Identify which cell holds the provided text, then report its (x, y) central coordinate. 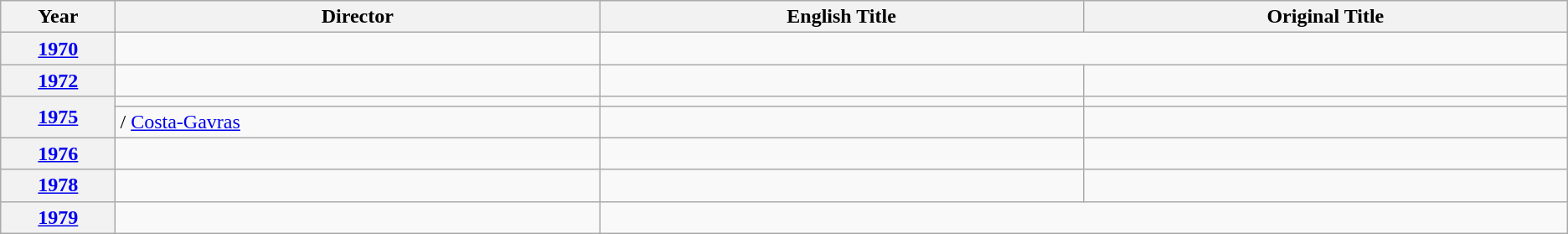
1975 (59, 117)
1970 (59, 49)
1978 (59, 185)
1976 (59, 153)
1972 (59, 81)
Original Title (1325, 17)
/ Costa-Gavras (358, 122)
1979 (59, 217)
English Title (842, 17)
Year (59, 17)
Director (358, 17)
